Provide the (x, y) coordinate of the cell's center where the given text is located.  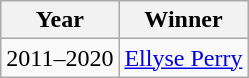
2011–2020 (60, 58)
Ellyse Perry (184, 58)
Winner (184, 20)
Year (60, 20)
